Capture the cell that displays the provided text and extract its (X, Y) central coordinate. 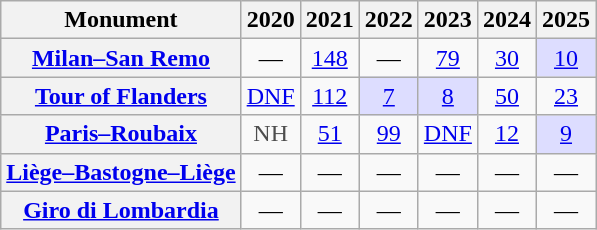
Paris–Roubaix (121, 134)
99 (388, 134)
NH (270, 134)
30 (506, 58)
Tour of Flanders (121, 96)
2021 (330, 20)
9 (566, 134)
Milan–San Remo (121, 58)
Liège–Bastogne–Liège (121, 172)
10 (566, 58)
Monument (121, 20)
79 (448, 58)
50 (506, 96)
2023 (448, 20)
2020 (270, 20)
12 (506, 134)
2025 (566, 20)
2024 (506, 20)
Giro di Lombardia (121, 210)
8 (448, 96)
148 (330, 58)
7 (388, 96)
2022 (388, 20)
112 (330, 96)
23 (566, 96)
51 (330, 134)
